Return [X, Y] of the center of cell containing provided text 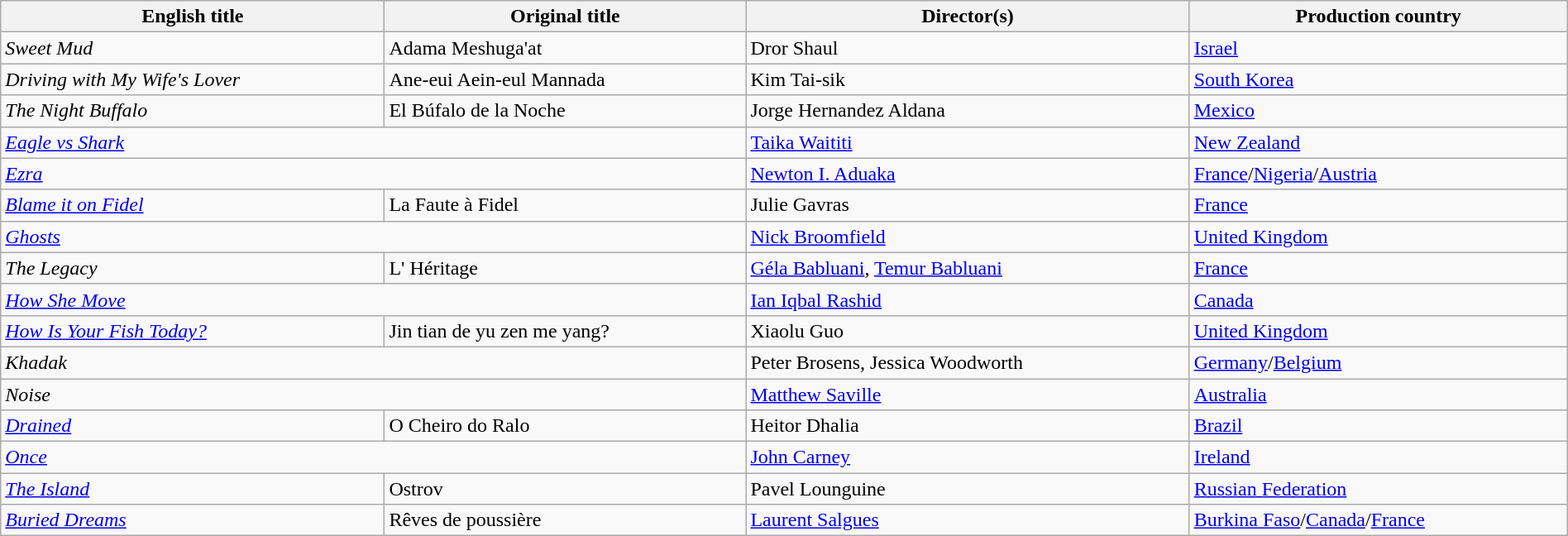
Xiaolu Guo [968, 331]
Brazil [1378, 426]
Matthew Saville [968, 395]
Original title [566, 17]
Julie Gavras [968, 205]
Burkina Faso/Canada/France [1378, 520]
Nick Broomfield [968, 237]
The Island [193, 489]
Ane-eui Aein-eul Mannada [566, 79]
Once [374, 457]
Kim Tai-sik [968, 79]
Buried Dreams [193, 520]
English title [193, 17]
South Korea [1378, 79]
Peter Brosens, Jessica Woodworth [968, 362]
Ghosts [374, 237]
Taika Waititi [968, 142]
France/Nigeria/Austria [1378, 174]
Noise [374, 395]
The Night Buffalo [193, 111]
Ian Iqbal Rashid [968, 299]
Driving with My Wife's Lover [193, 79]
La Faute à Fidel [566, 205]
Laurent Salgues [968, 520]
Adama Meshuga'at [566, 48]
Mexico [1378, 111]
Israel [1378, 48]
El Búfalo de la Noche [566, 111]
John Carney [968, 457]
The Legacy [193, 268]
Germany/Belgium [1378, 362]
Director(s) [968, 17]
O Cheiro do Ralo [566, 426]
Khadak [374, 362]
L' Héritage [566, 268]
Ezra [374, 174]
Heitor Dhalia [968, 426]
Australia [1378, 395]
Jin tian de yu zen me yang? [566, 331]
Canada [1378, 299]
Ireland [1378, 457]
New Zealand [1378, 142]
Dror Shaul [968, 48]
Blame it on Fidel [193, 205]
How She Move [374, 299]
Eagle vs Shark [374, 142]
How Is Your Fish Today? [193, 331]
Drained [193, 426]
Ostrov [566, 489]
Géla Babluani, Temur Babluani [968, 268]
Newton I. Aduaka [968, 174]
Pavel Lounguine [968, 489]
Sweet Mud [193, 48]
Rêves de poussière [566, 520]
Jorge Hernandez Aldana [968, 111]
Russian Federation [1378, 489]
Production country [1378, 17]
